Output the (x, y) coordinate of the center of the cell containing the given text.  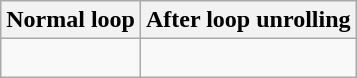
Normal loop (71, 20)
After loop unrolling (248, 20)
